Scan for the cell matching the given text and deliver its [X, Y] coordinate at center. 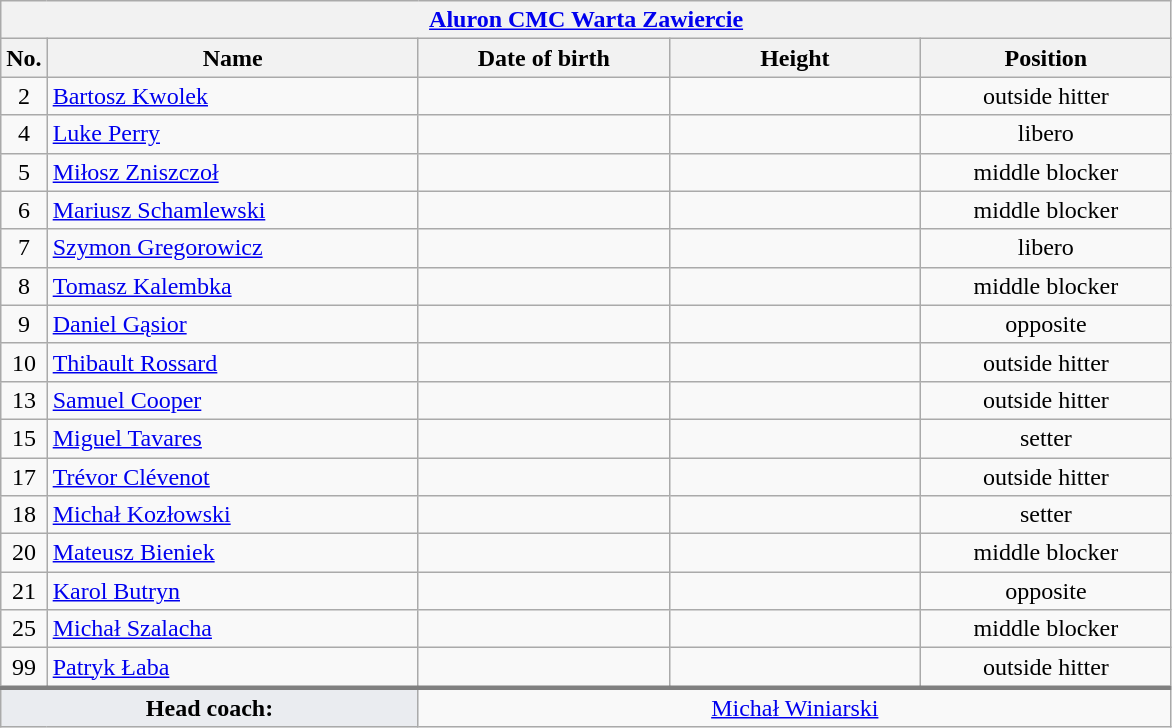
Height [794, 58]
10 [24, 362]
Name [232, 58]
Samuel Cooper [232, 400]
Date of birth [544, 58]
5 [24, 172]
Miguel Tavares [232, 438]
Karol Butryn [232, 591]
2 [24, 96]
Daniel Gąsior [232, 324]
Michał Kozłowski [232, 515]
25 [24, 629]
Patryk Łaba [232, 668]
Bartosz Kwolek [232, 96]
Aluron CMC Warta Zawiercie [586, 20]
15 [24, 438]
6 [24, 210]
99 [24, 668]
8 [24, 286]
Szymon Gregorowicz [232, 248]
Luke Perry [232, 134]
Mariusz Schamlewski [232, 210]
Miłosz Zniszczoł [232, 172]
Thibault Rossard [232, 362]
13 [24, 400]
Position [1046, 58]
21 [24, 591]
Head coach: [210, 707]
No. [24, 58]
9 [24, 324]
17 [24, 477]
7 [24, 248]
Tomasz Kalembka [232, 286]
20 [24, 553]
18 [24, 515]
Trévor Clévenot [232, 477]
Mateusz Bieniek [232, 553]
4 [24, 134]
Michał Szalacha [232, 629]
Michał Winiarski [794, 707]
